Detect which cell encompasses the target text, then output its (X, Y) center coordinate. 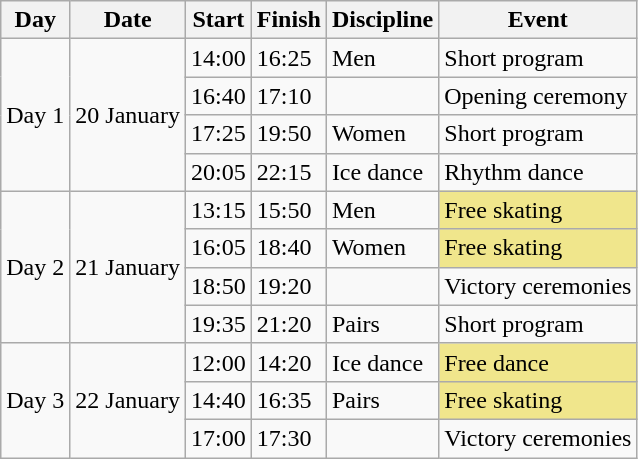
22:15 (288, 172)
18:50 (219, 286)
Day 1 (36, 115)
14:00 (219, 58)
Rhythm dance (538, 172)
Date (128, 20)
17:00 (219, 438)
Day (36, 20)
Free dance (538, 362)
16:40 (219, 96)
20 January (128, 115)
Event (538, 20)
19:50 (288, 134)
15:50 (288, 210)
14:20 (288, 362)
Discipline (382, 20)
Finish (288, 20)
16:25 (288, 58)
20:05 (219, 172)
13:15 (219, 210)
16:35 (288, 400)
Start (219, 20)
14:40 (219, 400)
22 January (128, 400)
Day 3 (36, 400)
17:10 (288, 96)
17:25 (219, 134)
Opening ceremony (538, 96)
12:00 (219, 362)
19:35 (219, 324)
19:20 (288, 286)
21:20 (288, 324)
17:30 (288, 438)
21 January (128, 267)
16:05 (219, 248)
Day 2 (36, 267)
18:40 (288, 248)
